Locate the cell with the specified text and output its [x, y] center coordinate. 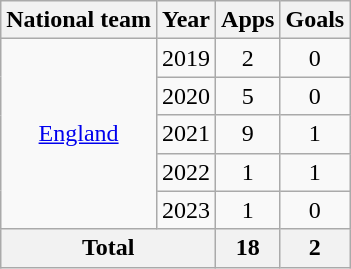
National team [79, 20]
2019 [186, 58]
2023 [186, 210]
5 [248, 96]
Total [108, 248]
Year [186, 20]
Apps [248, 20]
Goals [315, 20]
England [79, 134]
2021 [186, 134]
18 [248, 248]
9 [248, 134]
2020 [186, 96]
2022 [186, 172]
